Return the (X, Y) coordinate for the center point of the cell that contains the specified text.  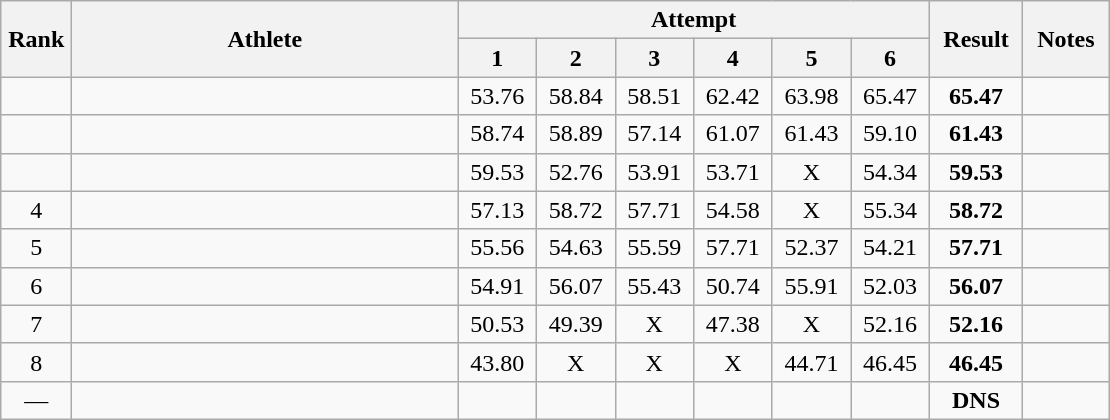
50.74 (734, 286)
63.98 (812, 96)
Rank (36, 39)
62.42 (734, 96)
57.14 (654, 134)
55.56 (498, 248)
47.38 (734, 324)
58.89 (576, 134)
7 (36, 324)
53.76 (498, 96)
49.39 (576, 324)
61.07 (734, 134)
50.53 (498, 324)
3 (654, 58)
58.51 (654, 96)
54.58 (734, 210)
44.71 (812, 362)
2 (576, 58)
52.76 (576, 172)
43.80 (498, 362)
58.74 (498, 134)
Notes (1066, 39)
Attempt (694, 20)
54.21 (890, 248)
59.10 (890, 134)
53.71 (734, 172)
Athlete (265, 39)
DNS (976, 400)
55.34 (890, 210)
53.91 (654, 172)
Result (976, 39)
1 (498, 58)
52.03 (890, 286)
55.59 (654, 248)
54.91 (498, 286)
58.84 (576, 96)
57.13 (498, 210)
54.63 (576, 248)
52.37 (812, 248)
54.34 (890, 172)
55.43 (654, 286)
8 (36, 362)
55.91 (812, 286)
— (36, 400)
